Capture the cell that displays the provided text and extract its (X, Y) central coordinate. 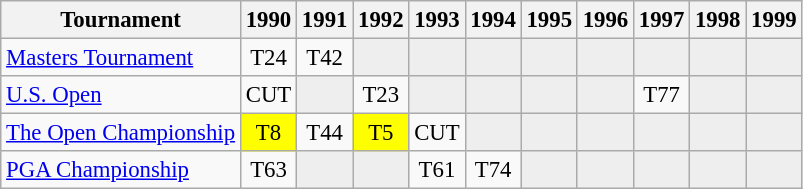
U.S. Open (121, 95)
1993 (437, 20)
T42 (325, 58)
T63 (268, 170)
T74 (493, 170)
T61 (437, 170)
1999 (774, 20)
The Open Championship (121, 133)
1994 (493, 20)
PGA Championship (121, 170)
T8 (268, 133)
T5 (381, 133)
T77 (661, 95)
1998 (718, 20)
T44 (325, 133)
1991 (325, 20)
1990 (268, 20)
1995 (549, 20)
T23 (381, 95)
T24 (268, 58)
1996 (605, 20)
Tournament (121, 20)
Masters Tournament (121, 58)
1992 (381, 20)
1997 (661, 20)
